Pinpoint the cell where the given text exists, returning its [X, Y] midpoint coordinate. 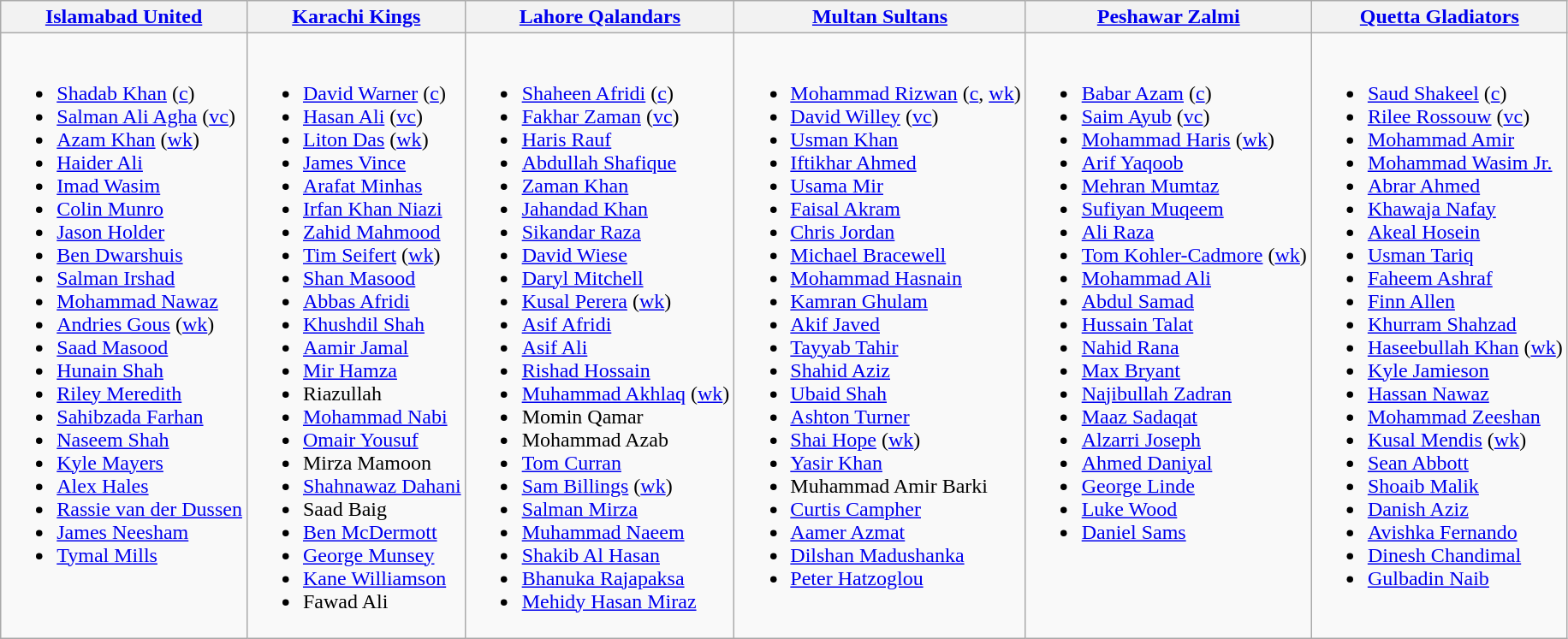
Peshawar Zalmi [1168, 17]
Lahore Qalandars [600, 17]
Quetta Gladiators [1440, 17]
Multan Sultans [880, 17]
Karachi Kings [356, 17]
Islamabad United [124, 17]
